Capture the cell that displays the provided text and extract its (X, Y) central coordinate. 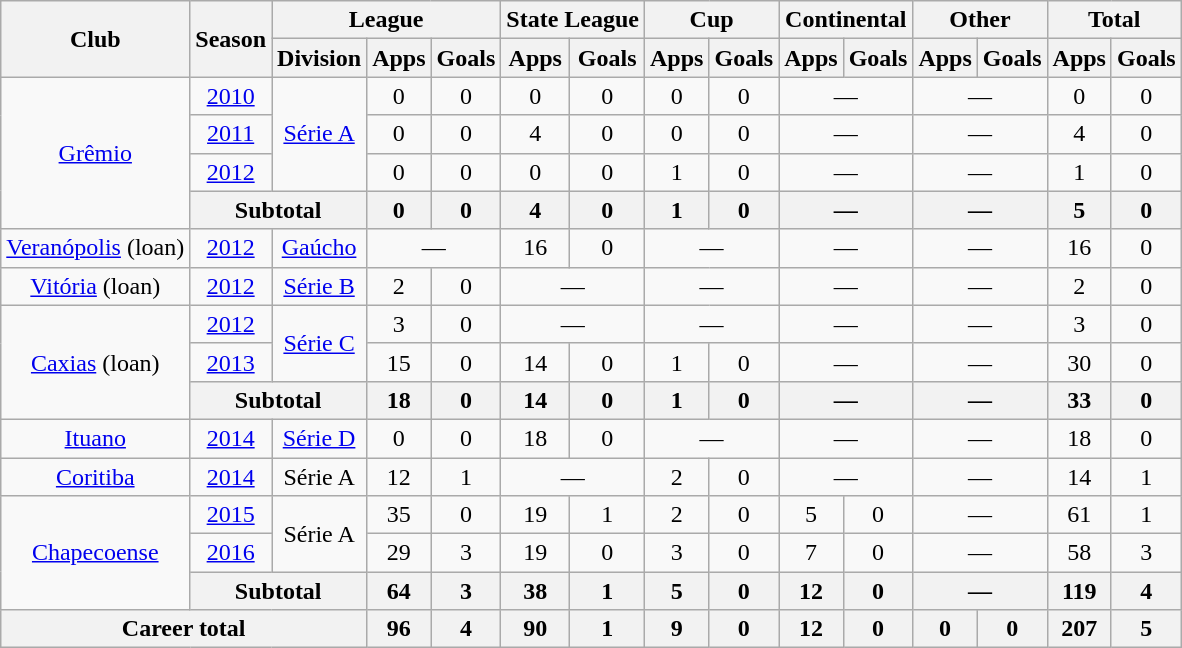
Season (231, 39)
Caxias (loan) (96, 362)
Cup (712, 20)
7 (811, 553)
64 (399, 591)
38 (536, 591)
Club (96, 39)
207 (1079, 629)
33 (1079, 400)
Coritiba (96, 477)
29 (399, 553)
2010 (231, 96)
Division (320, 58)
Continental (846, 20)
61 (1079, 515)
2016 (231, 553)
90 (536, 629)
State League (573, 20)
Série B (320, 286)
2011 (231, 134)
Career total (184, 629)
35 (399, 515)
Veranópolis (loan) (96, 248)
2015 (231, 515)
Gaúcho (320, 248)
2013 (231, 362)
Chapecoense (96, 553)
Other (980, 20)
League (386, 20)
58 (1079, 553)
Ituano (96, 438)
96 (399, 629)
Vitória (loan) (96, 286)
Série C (320, 343)
9 (677, 629)
30 (1079, 362)
Grêmio (96, 153)
Total (1114, 20)
119 (1079, 591)
15 (399, 362)
Série D (320, 438)
